Detect which cell encompasses the target text, then output its (X, Y) center coordinate. 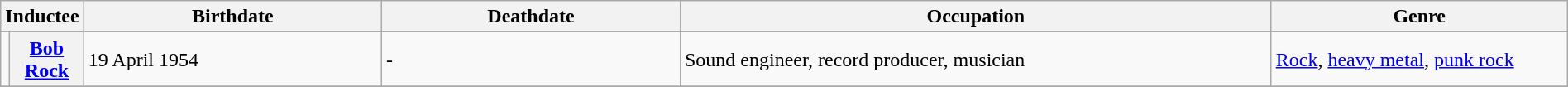
Sound engineer, record producer, musician (976, 60)
Genre (1419, 17)
- (531, 60)
Bob Rock (46, 60)
19 April 1954 (232, 60)
Rock, heavy metal, punk rock (1419, 60)
Deathdate (531, 17)
Occupation (976, 17)
Birthdate (232, 17)
Inductee (42, 17)
